Identify which cell holds the provided text, then report its (X, Y) central coordinate. 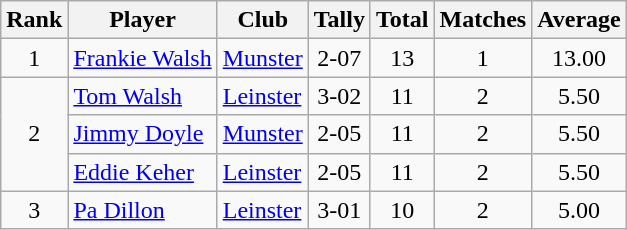
5.00 (580, 210)
Eddie Keher (142, 172)
Club (262, 20)
10 (402, 210)
Jimmy Doyle (142, 134)
13.00 (580, 58)
Total (402, 20)
Tally (339, 20)
13 (402, 58)
Pa Dillon (142, 210)
Frankie Walsh (142, 58)
2-07 (339, 58)
Average (580, 20)
3 (34, 210)
Player (142, 20)
Matches (483, 20)
3-02 (339, 96)
Rank (34, 20)
Tom Walsh (142, 96)
3-01 (339, 210)
